Detect which cell encompasses the target text, then output its (x, y) center coordinate. 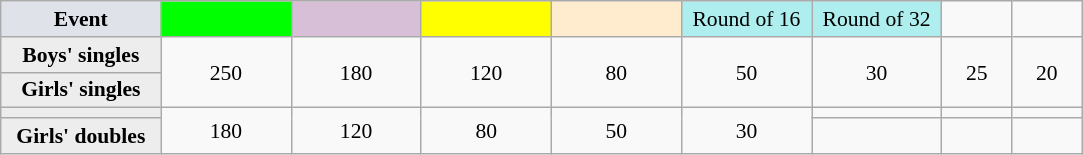
Girls' doubles (81, 136)
Round of 32 (877, 19)
Girls' singles (81, 90)
250 (226, 72)
Event (81, 19)
20 (1047, 72)
25 (977, 72)
Boys' singles (81, 55)
Round of 16 (746, 19)
